Extract the [X, Y] coordinate from the center of the cell holding the provided text.  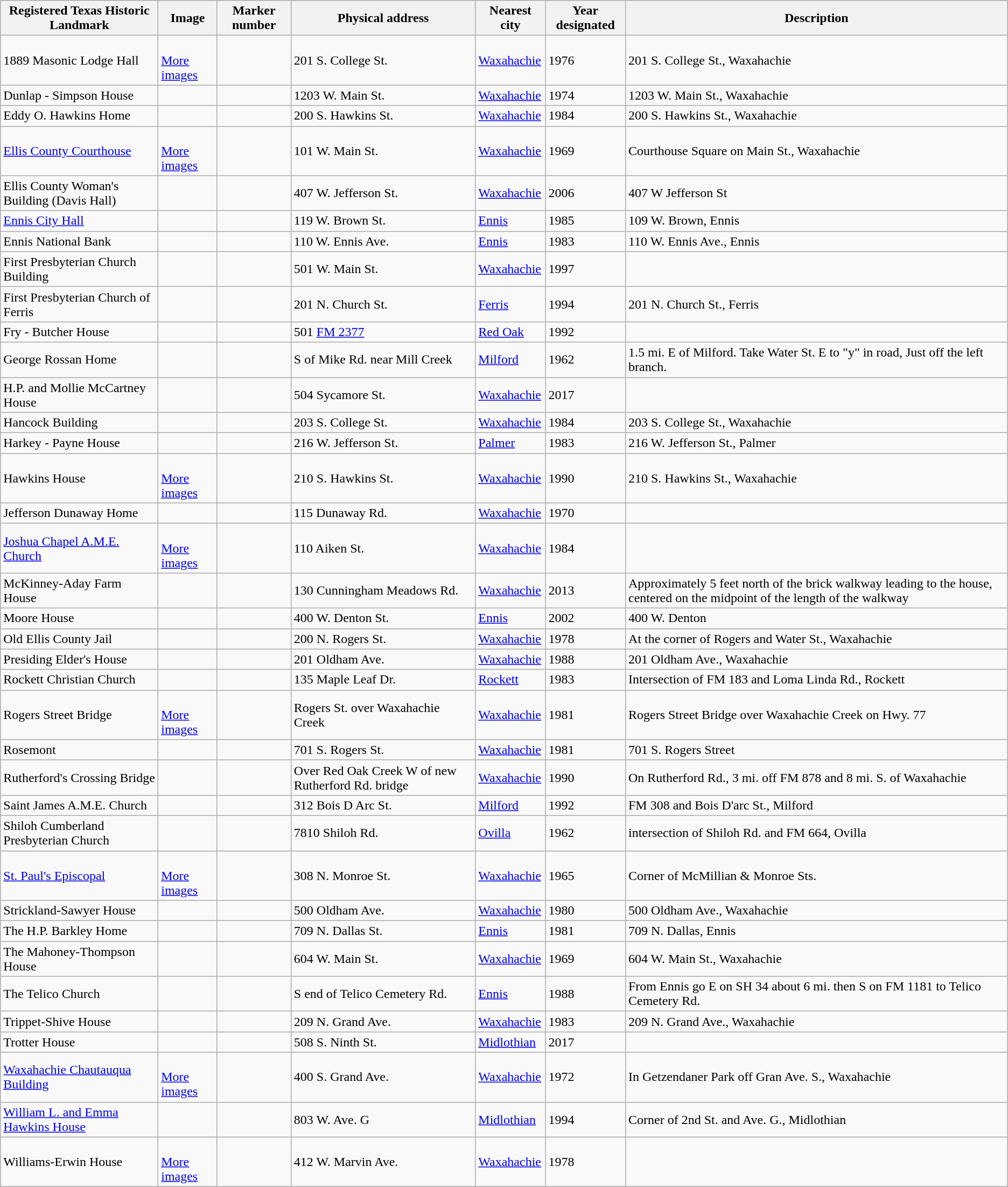
Joshua Chapel A.M.E. Church [80, 548]
604 W. Main St. [383, 959]
Image [187, 18]
Strickland-Sawyer House [80, 911]
1.5 mi. E of Milford. Take Water St. E to "y" in road, Just off the left branch. [816, 360]
604 W. Main St., Waxahachie [816, 959]
130 Cunningham Meadows Rd. [383, 590]
Ennis City Hall [80, 221]
709 N. Dallas, Ennis [816, 931]
Trippet-Shive House [80, 1022]
500 Oldham Ave. [383, 911]
1970 [585, 513]
Williams-Erwin House [80, 1162]
115 Dunaway Rd. [383, 513]
H.P. and Mollie McCartney House [80, 394]
109 W. Brown, Ennis [816, 221]
201 S. College St. [383, 60]
Harkey - Payne House [80, 443]
501 FM 2377 [383, 332]
701 S. Rogers St. [383, 750]
216 W. Jefferson St., Palmer [816, 443]
Ovilla [510, 833]
Intersection of FM 183 and Loma Linda Rd., Rockett [816, 680]
400 S. Grand Ave. [383, 1077]
119 W. Brown St. [383, 221]
First Presbyterian Church Building [80, 269]
Year designated [585, 18]
101 W. Main St. [383, 151]
7810 Shiloh Rd. [383, 833]
Hancock Building [80, 423]
Ellis County Courthouse [80, 151]
201 Oldham Ave., Waxahachie [816, 659]
Rockett [510, 680]
Courthouse Square on Main St., Waxahachie [816, 151]
1976 [585, 60]
Saint James A.M.E. Church [80, 805]
803 W. Ave. G [383, 1119]
709 N. Dallas St. [383, 931]
Dunlap - Simpson House [80, 95]
Marker number [254, 18]
1980 [585, 911]
Physical address [383, 18]
Waxahachie Chautauqua Building [80, 1077]
Rogers Street Bridge over Waxahachie Creek on Hwy. 77 [816, 715]
400 W. Denton [816, 618]
1889 Masonic Lodge Hall [80, 60]
504 Sycamore St. [383, 394]
Fry - Butcher House [80, 332]
Ferris [510, 304]
Over Red Oak Creek W of new Rutherford Rd. bridge [383, 778]
William L. and Emma Hawkins House [80, 1119]
200 N. Rogers St. [383, 639]
S end of Telico Cemetery Rd. [383, 994]
George Rossan Home [80, 360]
Ellis County Woman's Building (Davis Hall) [80, 193]
First Presbyterian Church of Ferris [80, 304]
Old Ellis County Jail [80, 639]
209 N. Grand Ave., Waxahachie [816, 1022]
Rockett Christian Church [80, 680]
Nearest city [510, 18]
110 W. Ennis Ave. [383, 241]
500 Oldham Ave., Waxahachie [816, 911]
Description [816, 18]
intersection of Shiloh Rd. and FM 664, Ovilla [816, 833]
FM 308 and Bois D'arc St., Milford [816, 805]
Rutherford's Crossing Bridge [80, 778]
The Mahoney-Thompson House [80, 959]
201 N. Church St. [383, 304]
Palmer [510, 443]
308 N. Monroe St. [383, 876]
201 Oldham Ave. [383, 659]
216 W. Jefferson St. [383, 443]
200 S. Hawkins St. [383, 116]
Shiloh Cumberland Presbyterian Church [80, 833]
Jefferson Dunaway Home [80, 513]
1997 [585, 269]
Registered Texas Historic Landmark [80, 18]
412 W. Marvin Ave. [383, 1162]
210 S. Hawkins St. [383, 478]
203 S. College St., Waxahachie [816, 423]
2006 [585, 193]
Approximately 5 feet north of the brick walkway leading to the house, centered on the midpoint of the length of the walkway [816, 590]
110 Aiken St. [383, 548]
203 S. College St. [383, 423]
Hawkins House [80, 478]
Rogers St. over Waxahachie Creek [383, 715]
Rosemont [80, 750]
2002 [585, 618]
210 S. Hawkins St., Waxahachie [816, 478]
200 S. Hawkins St., Waxahachie [816, 116]
From Ennis go E on SH 34 about 6 mi. then S on FM 1181 to Telico Cemetery Rd. [816, 994]
312 Bois D Arc St. [383, 805]
1972 [585, 1077]
407 W Jefferson St [816, 193]
1965 [585, 876]
1203 W. Main St. [383, 95]
701 S. Rogers Street [816, 750]
508 S. Ninth St. [383, 1042]
S of Mike Rd. near Mill Creek [383, 360]
Corner of 2nd St. and Ave. G., Midlothian [816, 1119]
201 S. College St., Waxahachie [816, 60]
The H.P. Barkley Home [80, 931]
501 W. Main St. [383, 269]
1203 W. Main St., Waxahachie [816, 95]
400 W. Denton St. [383, 618]
1974 [585, 95]
Moore House [80, 618]
Red Oak [510, 332]
Eddy O. Hawkins Home [80, 116]
2013 [585, 590]
In Getzendaner Park off Gran Ave. S., Waxahachie [816, 1077]
On Rutherford Rd., 3 mi. off FM 878 and 8 mi. S. of Waxahachie [816, 778]
135 Maple Leaf Dr. [383, 680]
St. Paul's Episcopal [80, 876]
209 N. Grand Ave. [383, 1022]
407 W. Jefferson St. [383, 193]
McKinney-Aday Farm House [80, 590]
201 N. Church St., Ferris [816, 304]
110 W. Ennis Ave., Ennis [816, 241]
Presiding Elder's House [80, 659]
1985 [585, 221]
At the corner of Rogers and Water St., Waxahachie [816, 639]
Corner of McMillian & Monroe Sts. [816, 876]
Rogers Street Bridge [80, 715]
Ennis National Bank [80, 241]
Trotter House [80, 1042]
The Telico Church [80, 994]
